Search for the cell housing the specified text and yield its (X, Y) center coordinate. 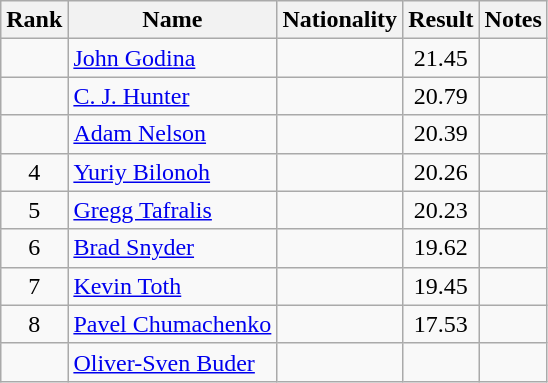
19.62 (441, 248)
Notes (513, 20)
6 (34, 248)
20.79 (441, 96)
4 (34, 172)
Oliver-Sven Buder (172, 362)
20.26 (441, 172)
20.23 (441, 210)
C. J. Hunter (172, 96)
Kevin Toth (172, 286)
Result (441, 20)
Brad Snyder (172, 248)
Adam Nelson (172, 134)
19.45 (441, 286)
17.53 (441, 324)
Name (172, 20)
Gregg Tafralis (172, 210)
Nationality (340, 20)
7 (34, 286)
5 (34, 210)
Rank (34, 20)
John Godina (172, 58)
Pavel Chumachenko (172, 324)
21.45 (441, 58)
Yuriy Bilonoh (172, 172)
20.39 (441, 134)
8 (34, 324)
